Determine the [X, Y] coordinate at the center of the cell enclosing the given text.  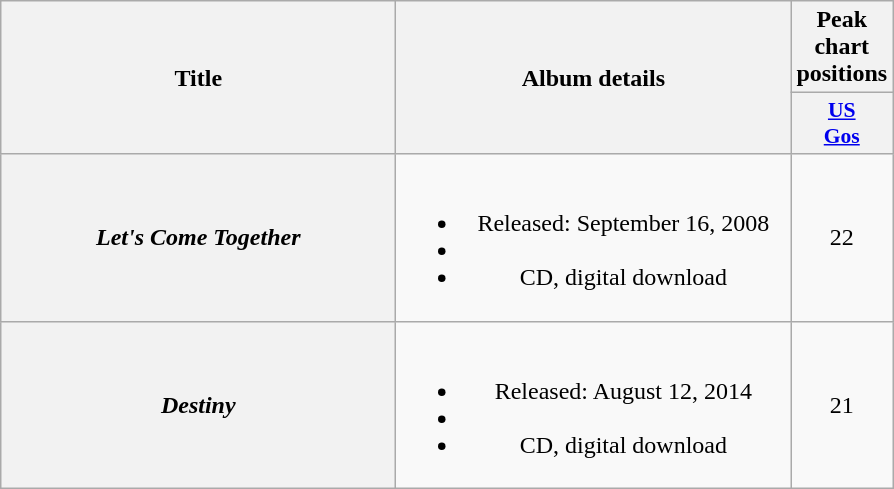
Album details [594, 78]
22 [842, 238]
21 [842, 404]
USGos [842, 124]
Let's Come Together [198, 238]
Released: August 12, 2014CD, digital download [594, 404]
Title [198, 78]
Released: September 16, 2008CD, digital download [594, 238]
Destiny [198, 404]
Peak chart positions [842, 47]
